Return the [X, Y] coordinate for the center point of the cell that contains the specified text.  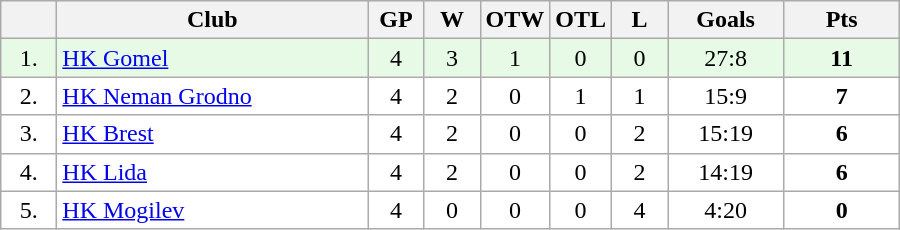
Goals [726, 20]
OTL [581, 20]
27:8 [726, 58]
7 [842, 96]
Club [212, 20]
14:19 [726, 172]
2. [29, 96]
1. [29, 58]
OTW [515, 20]
15:9 [726, 96]
3 [452, 58]
HK Lida [212, 172]
HK Brest [212, 134]
HK Gomel [212, 58]
HK Mogilev [212, 210]
5. [29, 210]
Pts [842, 20]
4. [29, 172]
HK Neman Grodno [212, 96]
11 [842, 58]
4:20 [726, 210]
W [452, 20]
L [640, 20]
3. [29, 134]
GP [396, 20]
15:19 [726, 134]
